Extract the (X, Y) coordinate from the center of the cell holding the provided text.  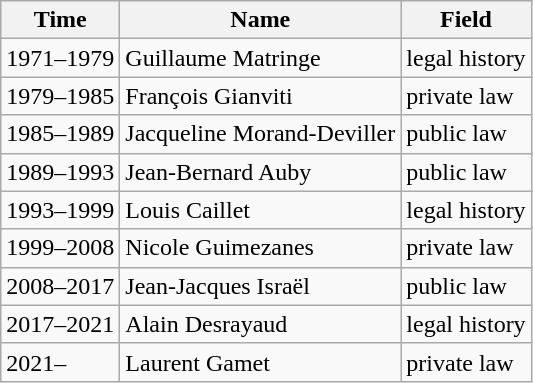
1989–1993 (60, 172)
1985–1989 (60, 134)
2008–2017 (60, 286)
Alain Desrayaud (260, 324)
François Gianviti (260, 96)
Jean-Bernard Auby (260, 172)
Jacqueline Morand-Deviller (260, 134)
2017–2021 (60, 324)
Laurent Gamet (260, 362)
Jean-Jacques Israël (260, 286)
Guillaume Matringe (260, 58)
1999–2008 (60, 248)
1971–1979 (60, 58)
Name (260, 20)
Nicole Guimezanes (260, 248)
Time (60, 20)
Field (466, 20)
1993–1999 (60, 210)
2021– (60, 362)
Louis Caillet (260, 210)
1979–1985 (60, 96)
